Determine the (x, y) coordinate at the center of the cell enclosing the given text.  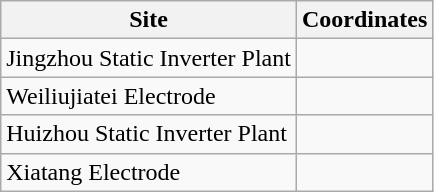
Jingzhou Static Inverter Plant (149, 58)
Site (149, 20)
Coordinates (364, 20)
Huizhou Static Inverter Plant (149, 134)
Weiliujiatei Electrode (149, 96)
Xiatang Electrode (149, 172)
